Detect which cell encompasses the target text, then output its (x, y) center coordinate. 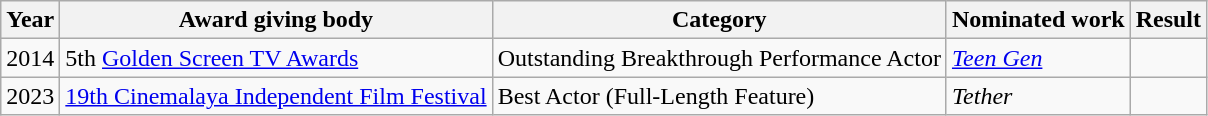
Category (719, 20)
Year (30, 20)
Best Actor (Full-Length Feature) (719, 96)
Result (1168, 20)
2014 (30, 58)
Tether (1038, 96)
Teen Gen (1038, 58)
Nominated work (1038, 20)
Award giving body (276, 20)
2023 (30, 96)
19th Cinemalaya Independent Film Festival (276, 96)
5th Golden Screen TV Awards (276, 58)
Outstanding Breakthrough Performance Actor (719, 58)
